Locate the cell with the specified text and output its (x, y) center coordinate. 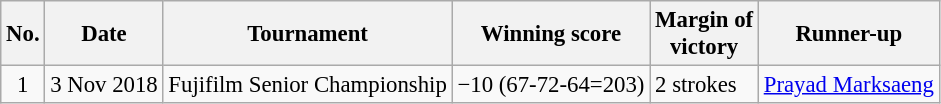
Date (104, 34)
Fujifilm Senior Championship (308, 85)
Prayad Marksaeng (848, 85)
3 Nov 2018 (104, 85)
Margin ofvictory (704, 34)
Tournament (308, 34)
Runner-up (848, 34)
No. (23, 34)
Winning score (551, 34)
−10 (67-72-64=203) (551, 85)
2 strokes (704, 85)
1 (23, 85)
